Identify which cell holds the provided text, then report its [X, Y] central coordinate. 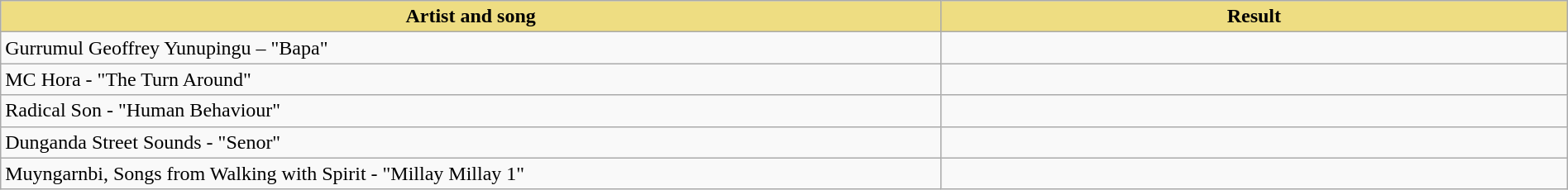
Dunganda Street Sounds - "Senor" [471, 142]
MC Hora - "The Turn Around" [471, 79]
Result [1254, 17]
Artist and song [471, 17]
Radical Son - "Human Behaviour" [471, 111]
Gurrumul Geoffrey Yunupingu – "Bapa" [471, 48]
Muyngarnbi, Songs from Walking with Spirit - "Millay Millay 1" [471, 173]
